Search for the cell housing the specified text and yield its (X, Y) center coordinate. 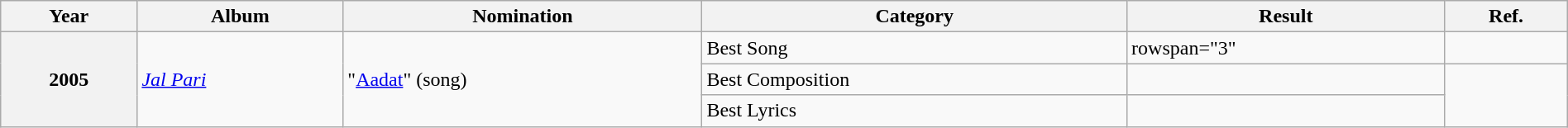
Nomination (523, 17)
Jal Pari (240, 79)
2005 (69, 79)
Album (240, 17)
rowspan="3" (1286, 48)
Best Composition (915, 79)
Result (1286, 17)
Best Song (915, 48)
Ref. (1506, 17)
Category (915, 17)
Best Lyrics (915, 111)
Year (69, 17)
"Aadat" (song) (523, 79)
